Capture the cell that displays the provided text and extract its [x, y] central coordinate. 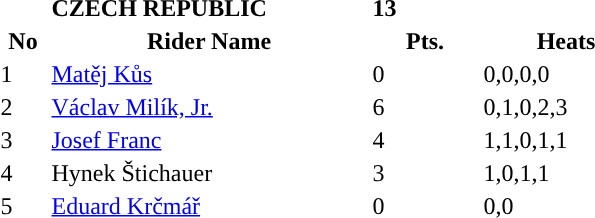
4 [425, 140]
Václav Milík, Jr. [209, 107]
Pts. [425, 41]
0 [425, 74]
Matěj Kůs [209, 74]
6 [425, 107]
3 [425, 173]
Hynek Štichauer [209, 173]
Rider Name [209, 41]
Josef Franc [209, 140]
